Return (X, Y) of the center of cell containing provided text 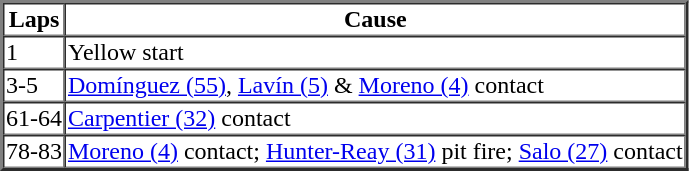
Carpentier (32) contact (376, 118)
1 (34, 52)
78-83 (34, 152)
61-64 (34, 118)
Yellow start (376, 52)
3-5 (34, 86)
Domínguez (55), Lavín (5) & Moreno (4) contact (376, 86)
Moreno (4) contact; Hunter-Reay (31) pit fire; Salo (27) contact (376, 152)
Cause (376, 20)
Laps (34, 20)
